From the cell containing the given text, extract its center point as [X, Y] coordinate. 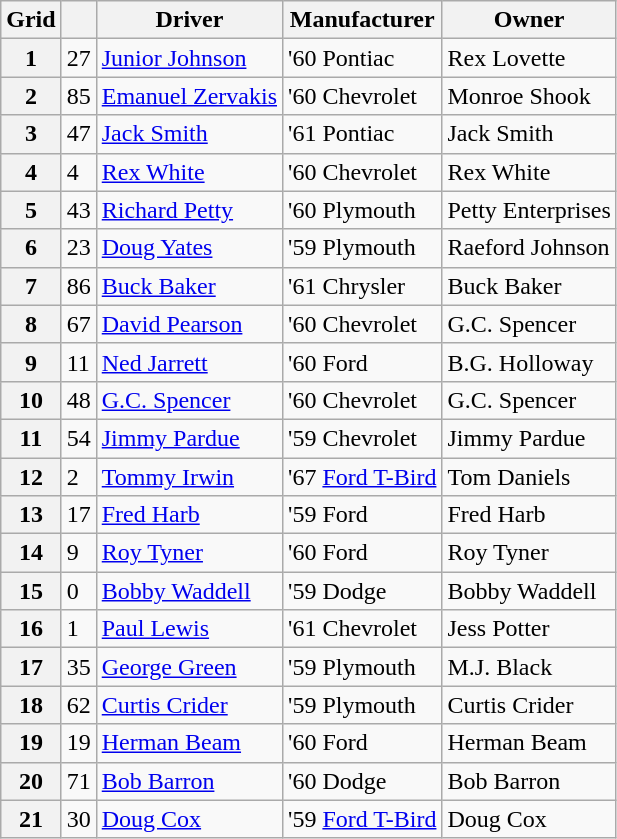
Doug Yates [189, 248]
0 [78, 591]
Raeford Johnson [529, 248]
27 [78, 58]
47 [78, 134]
George Green [189, 667]
'59 Ford T-Bird [362, 819]
35 [78, 667]
'61 Pontiac [362, 134]
Petty Enterprises [529, 210]
6 [31, 248]
Ned Jarrett [189, 362]
B.G. Holloway [529, 362]
'60 Dodge [362, 781]
8 [31, 324]
Paul Lewis [189, 629]
Junior Johnson [189, 58]
Owner [529, 20]
30 [78, 819]
62 [78, 705]
48 [78, 400]
7 [31, 286]
16 [31, 629]
20 [31, 781]
Rex Lovette [529, 58]
Tommy Irwin [189, 477]
'67 Ford T-Bird [362, 477]
'61 Chevrolet [362, 629]
Monroe Shook [529, 96]
Richard Petty [189, 210]
'59 Ford [362, 515]
15 [31, 591]
Jess Potter [529, 629]
71 [78, 781]
'60 Pontiac [362, 58]
'60 Plymouth [362, 210]
M.J. Black [529, 667]
Emanuel Zervakis [189, 96]
54 [78, 438]
Grid [31, 20]
'59 Dodge [362, 591]
12 [31, 477]
43 [78, 210]
67 [78, 324]
14 [31, 553]
Manufacturer [362, 20]
86 [78, 286]
23 [78, 248]
Tom Daniels [529, 477]
Driver [189, 20]
'61 Chrysler [362, 286]
13 [31, 515]
10 [31, 400]
David Pearson [189, 324]
5 [31, 210]
3 [31, 134]
'59 Chevrolet [362, 438]
21 [31, 819]
85 [78, 96]
18 [31, 705]
